Locate the cell with the specified text and output its [x, y] center coordinate. 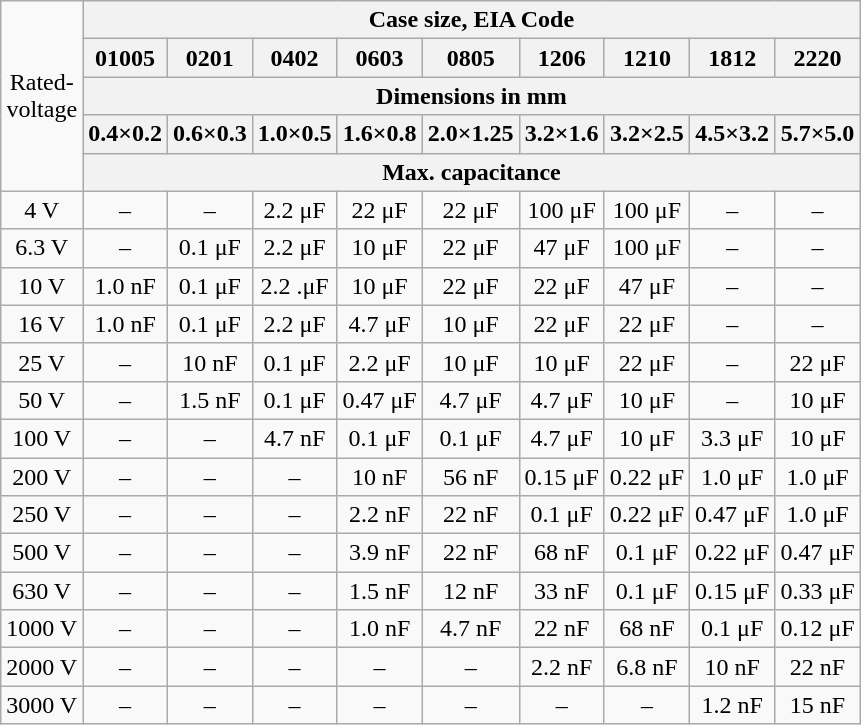
3.3 μF [732, 438]
630 V [42, 591]
Dimensions in mm [472, 96]
0.4×0.2 [126, 134]
0201 [210, 58]
33 nF [562, 591]
6.8 nF [646, 667]
Rated-voltage [42, 96]
0.12 μF [818, 629]
2.0×1.25 [470, 134]
5.7×5.0 [818, 134]
2220 [818, 58]
3.2×2.5 [646, 134]
6.3 V [42, 248]
1.0×0.5 [294, 134]
2000 V [42, 667]
15 nF [818, 705]
12 nF [470, 591]
1812 [732, 58]
50 V [42, 400]
500 V [42, 553]
1.6×0.8 [380, 134]
0805 [470, 58]
200 V [42, 477]
1000 V [42, 629]
4 V [42, 210]
100 V [42, 438]
0603 [380, 58]
3.9 nF [380, 553]
3.2×1.6 [562, 134]
25 V [42, 362]
0.6×0.3 [210, 134]
01005 [126, 58]
16 V [42, 324]
56 nF [470, 477]
Max. capacitance [472, 172]
10 V [42, 286]
1.2 nF [732, 705]
1206 [562, 58]
1210 [646, 58]
4.5×3.2 [732, 134]
3000 V [42, 705]
Case size, EIA Code [472, 20]
0.33 μF [818, 591]
0402 [294, 58]
2.2 .μF [294, 286]
250 V [42, 515]
